Find where the given text appears and provide that cell's center as (X, Y) coordinate. 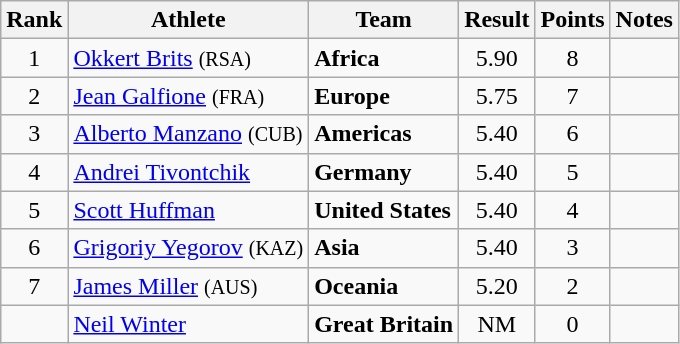
Americas (384, 134)
James Miller (AUS) (188, 286)
0 (572, 324)
Athlete (188, 20)
Jean Galfione (FRA) (188, 96)
Africa (384, 58)
Neil Winter (188, 324)
Team (384, 20)
Okkert Brits (RSA) (188, 58)
Andrei Tivontchik (188, 172)
Oceania (384, 286)
Points (572, 20)
Scott Huffman (188, 210)
8 (572, 58)
Germany (384, 172)
United States (384, 210)
Alberto Manzano (CUB) (188, 134)
Grigoriy Yegorov (KAZ) (188, 248)
5.90 (497, 58)
Great Britain (384, 324)
NM (497, 324)
5.20 (497, 286)
5.75 (497, 96)
Rank (34, 20)
Result (497, 20)
Asia (384, 248)
Notes (644, 20)
1 (34, 58)
Europe (384, 96)
